Capture the cell that displays the provided text and extract its [X, Y] central coordinate. 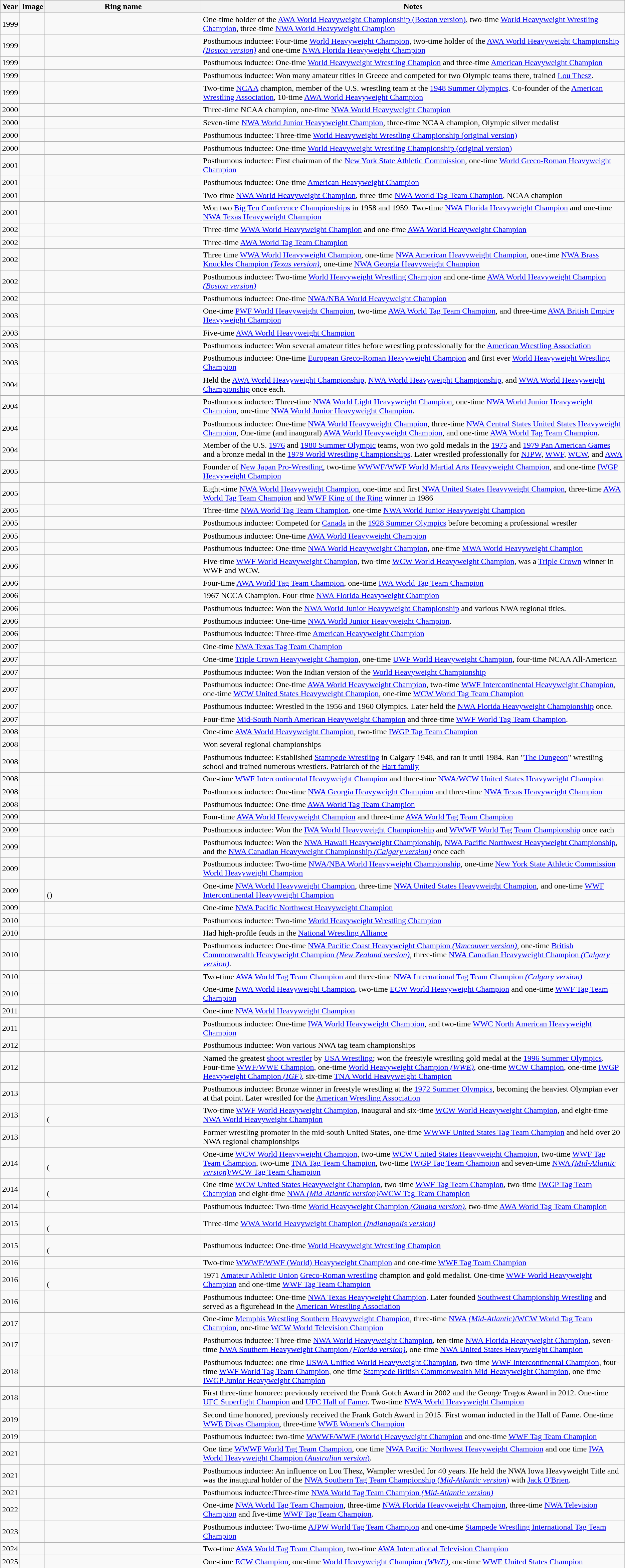
Won several regional championships [413, 745]
One-time PWF World Heavyweight Champion, two-time AWA World Tag Team Champion, and three-time AWA British Empire Heavyweight Champion [413, 316]
1967 NCCA Champion. Four-time NWA Florida Heavyweight Champion [413, 596]
Four-time AWA World Tag Team Champion, one-time IWA World Tag Team Champion [413, 583]
One-time NWA Pacific Northwest Heavyweight Champion [413, 908]
Two-time WWWF/WWF (World) Heavyweight Champion and one-time WWF Tag Team Champion [413, 1262]
Posthumous inductee:Three-time NWA World Tag Team Champion (Mid-Atlantic version) [413, 1493]
2024 [10, 1549]
2022 [10, 1510]
Posthumous inductee: Won various NWA tag team championships [413, 1045]
Posthumous inductee: One-time AWA World Tag Team Champion [413, 804]
Held the AWA World Heavyweight Championship, NWA World Heavyweight Championship, and WWA World Heavyweight Championship once each. [413, 385]
Four-time Mid-South North American Heavyweight Champion and three-time WWF World Tag Team Champion. [413, 719]
Posthumous inductee: One-time AWA World Heavyweight Champion [413, 536]
One-time AWA World Heavyweight Champion, two-time IWGP Tag Team Champion [413, 732]
Posthumous inductee: two-time WWWF/WWF (World) Heavyweight Champion and one-time WWF Tag Team Champion [413, 1436]
Posthumous inductee: One-time NWA/NBA World Heavyweight Champion [413, 299]
Posthumous inductee: One-time IWA World Heavyweight Champion, and two-time WWC North American Heavyweight Champion [413, 1028]
Posthumous inductee: Competed for Canada in the 1928 Summer Olympics before becoming a professional wrestler [413, 523]
Founder of New Japan Pro-Wrestling, two-time WWWF/WWF World Martial Arts Heavyweight Champion, and one-time IWGP Heavyweight Champion [413, 471]
Posthumous inductee: Wrestled in the 1956 and 1960 Olympics. Later held the NWA Florida Heavyweight Championship once. [413, 706]
Posthumous inductee: Won many amateur titles in Greece and competed for two Olympic teams there, trained Lou Thesz. [413, 75]
Posthumous inductee: Two-time NWA/NBA World Heavyweight Championship, one-time New York State Athletic Commission World Heavyweight Champion [413, 869]
Two-time NWA World Heavyweight Champion, three-time NWA World Tag Team Champion, NCAA champion [413, 195]
Posthumous inductee: Won the IWA World Heavyweight Championship and WWWF World Tag Team Championship once each [413, 830]
One-time NWA World Heavyweight Champion, three-time NWA United States Heavyweight Champion, and one-time WWF Intercontinental Heavyweight Champion [413, 890]
One-time NWA World Heavyweight Champion [413, 1011]
One-time NWA Texas Tag Team Champion [413, 646]
Three-time WWA World Heavyweight Champion (Indianapolis version) [413, 1223]
Posthumous inductee: Three-time American Heavyweight Champion [413, 634]
Five-time WWF World Heavyweight Champion, two-time WCW World Heavyweight Champion, was a Triple Crown winner in WWF and WCW. [413, 566]
Posthumous inductee: One-time NWA Georgia Heavyweight Champion and three-time NWA Texas Heavyweight Champion [413, 792]
Ring name [123, 7]
Posthumous inductee: One-time NWA World Heavyweight Champion, one-time MWA World Heavyweight Champion [413, 549]
Won two Big Ten Conference Championships in 1958 and 1959. Two-time NWA Florida Heavyweight Champion and one-time NWA Texas Heavyweight Champion [413, 212]
Posthumous inductee: One-time American Heavyweight Champion [413, 182]
Five-time AWA World Heavyweight Champion [413, 333]
Four-time AWA World Heavyweight Champion and three-time AWA World Tag Team Champion [413, 817]
Posthumous inductee: One-time World Heavyweight Wrestling Championship (original version) [413, 148]
One-time WWF Intercontinental Heavyweight Champion and three-time NWA/WCW United States Heavyweight Champion [413, 779]
Two-time WWF World Heavyweight Champion, inaugural and six-time WCW World Heavyweight Champion, and eight-time NWA World Heavyweight Champion [413, 1115]
2023 [10, 1531]
Three-time AWA World Tag Team Champion [413, 242]
Former wrestling promoter in the mid-south United States, one-time WWWF United States Tag Team Champion and held over 20 NWA regional championships [413, 1137]
Three-time WWA World Heavyweight Champion and one-time AWA World Heavyweight Champion [413, 230]
Posthumous inductee: One-time NWA World Junior Heavyweight Champion. [413, 621]
Posthumous inductee: One-time World Heavyweight Wrestling Champion and three-time American Heavyweight Champion [413, 63]
One-time Triple Crown Heavyweight Champion, one-time UWF World Heavyweight Champion, four-time NCAA All-American [413, 659]
Posthumous inductee: Two-time World Heavyweight Wrestling Champion [413, 920]
Image [33, 7]
Seven-time NWA World Junior Heavyweight Champion, three-time NCAA champion, Olympic silver medalist [413, 123]
Posthumous inductee: Won several amateur titles before wrestling professionally for the American Wrestling Association [413, 346]
One-time ECW Champion, one-time World Heavyweight Champion (WWE), one-time WWE United States Champion [413, 1561]
Year [10, 7]
Posthumous inductee: Won the NWA World Junior Heavyweight Championship and various NWA regional titles. [413, 608]
Two-time AWA World Tag Team Champion, two-time AWA International Television Champion [413, 1549]
Notes [413, 7]
Posthumous inductee: One-time European Greco-Roman Heavyweight Champion and first ever World Heavyweight Wrestling Champion [413, 363]
Three-time NWA World Tag Team Champion, one-time NWA World Junior Heavyweight Champion [413, 511]
Posthumous inductee: Three-time World Heavyweight Wrestling Championship (original version) [413, 135]
Three-time NCAA champion, one-time NWA World Heavyweight Champion [413, 110]
Had high-profile feuds in the National Wrestling Alliance [413, 933]
Posthumous inductee: One-time World Heavyweight Wrestling Champion [413, 1245]
Posthumous inductee: Two-time World Heavyweight Champion (Omaha version), two-time AWA World Tag Team Champion [413, 1206]
() [123, 890]
One-time NWA World Heavyweight Champion, two-time ECW World Heavyweight Champion and one-time WWF Tag Team Champion [413, 994]
Posthumous inductee: Won the Indian version of the World Heavyweight Championship [413, 672]
Posthumous inductee: First chairman of the New York State Athletic Commission, one-time World Greco-Roman Heavyweight Champion [413, 165]
Posthumous inductee: Two-time AJPW World Tag Team Champion and one-time Stampede Wrestling International Tag Team Champion [413, 1531]
Posthumous inductee: Two-time World Heavyweight Wrestling Champion and one-time AWA World Heavyweight Champion (Boston version) [413, 281]
Two-time AWA World Tag Team Champion and three-time NWA International Tag Team Champion (Calgary version) [413, 977]
2025 [10, 1561]
